Search for the cell housing the specified text and yield its [X, Y] center coordinate. 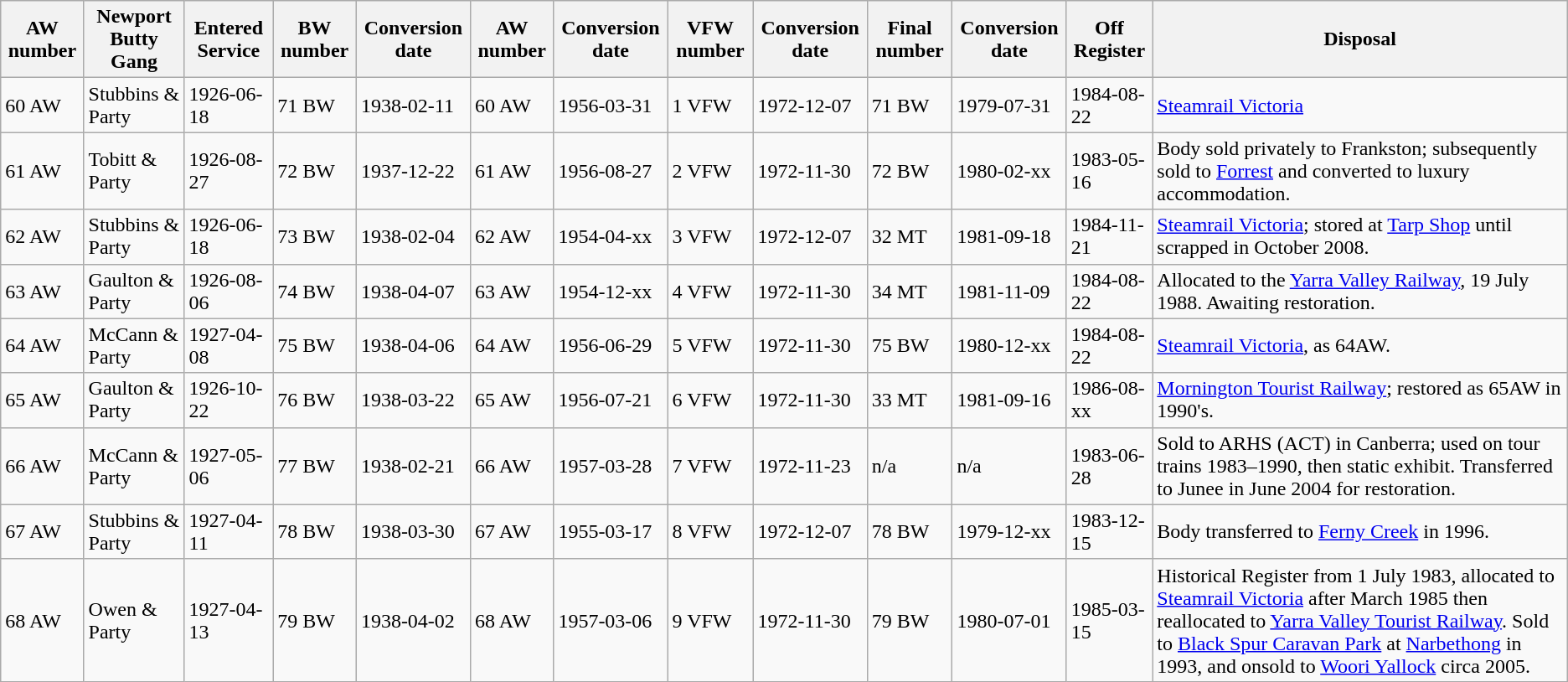
BW number [315, 39]
1927-04-08 [229, 345]
1979-07-31 [1009, 106]
1980-07-01 [1009, 620]
1983-05-16 [1109, 171]
1983-06-28 [1109, 466]
1927-04-11 [229, 531]
Tobitt & Party [134, 171]
74 BW [315, 292]
Entered Service [229, 39]
Allocated to the Yarra Valley Railway, 19 July 1988. Awaiting restoration. [1360, 292]
34 MT [910, 292]
1954-12-xx [611, 292]
1926-08-06 [229, 292]
1937-12-22 [413, 171]
1957-03-28 [611, 466]
Newport Butty Gang [134, 39]
8 VFW [710, 531]
1985-03-15 [1109, 620]
7 VFW [710, 466]
1979-12-xx [1009, 531]
1938-04-02 [413, 620]
1972-11-23 [810, 466]
1956-03-31 [611, 106]
1938-04-07 [413, 292]
1927-04-13 [229, 620]
73 BW [315, 236]
2 VFW [710, 171]
Final number [910, 39]
3 VFW [710, 236]
1938-03-22 [413, 400]
77 BW [315, 466]
Off Register [1109, 39]
1956-08-27 [611, 171]
33 MT [910, 400]
1957-03-06 [611, 620]
Steamrail Victoria [1360, 106]
1926-08-27 [229, 171]
1984-11-21 [1109, 236]
1927-05-06 [229, 466]
1938-02-04 [413, 236]
1938-04-06 [413, 345]
1981-11-09 [1009, 292]
1986-08-xx [1109, 400]
1938-02-21 [413, 466]
Body sold privately to Frankston; subsequently sold to Forrest and converted to luxury accommodation. [1360, 171]
1956-06-29 [611, 345]
1981-09-16 [1009, 400]
1980-02-xx [1009, 171]
32 MT [910, 236]
Owen & Party [134, 620]
Steamrail Victoria; stored at Tarp Shop until scrapped in October 2008. [1360, 236]
1 VFW [710, 106]
6 VFW [710, 400]
1983-12-15 [1109, 531]
1956-07-21 [611, 400]
1926-10-22 [229, 400]
4 VFW [710, 292]
1954-04-xx [611, 236]
1980-12-xx [1009, 345]
76 BW [315, 400]
Steamrail Victoria, as 64AW. [1360, 345]
5 VFW [710, 345]
1938-02-11 [413, 106]
1955-03-17 [611, 531]
Body transferred to Ferny Creek in 1996. [1360, 531]
VFW number [710, 39]
1981-09-18 [1009, 236]
Sold to ARHS (ACT) in Canberra; used on tour trains 1983–1990, then static exhibit. Transferred to Junee in June 2004 for restoration. [1360, 466]
Mornington Tourist Railway; restored as 65AW in 1990's. [1360, 400]
1938-03-30 [413, 531]
Disposal [1360, 39]
9 VFW [710, 620]
